Locate the cell with the specified text and output its (X, Y) center coordinate. 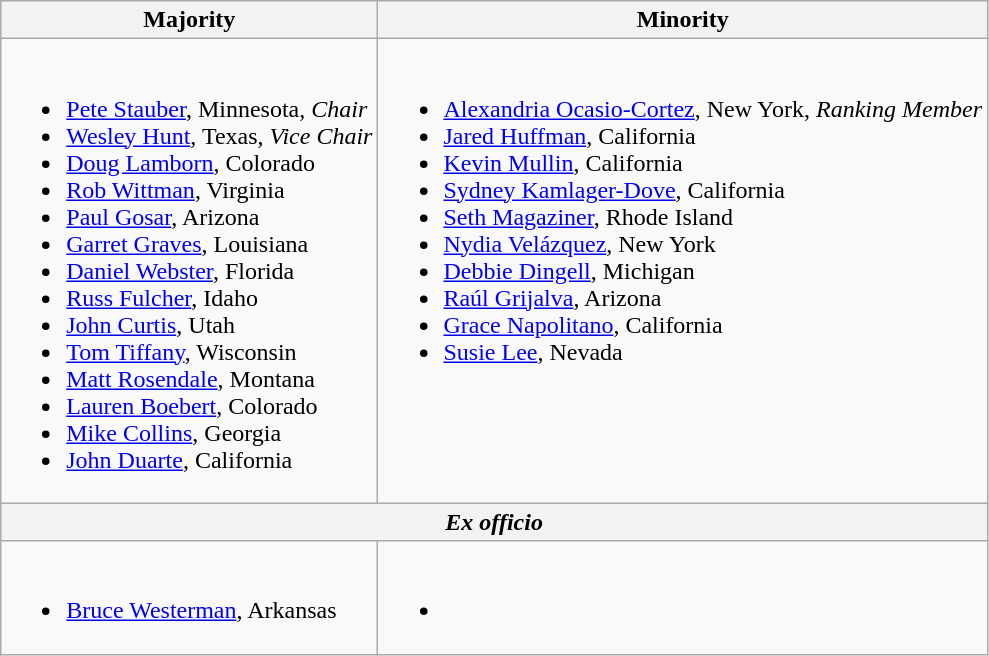
Minority (683, 20)
Bruce Westerman, Arkansas (190, 598)
Majority (190, 20)
Ex officio (494, 522)
